Output the (X, Y) coordinate of the center of the cell containing the given text.  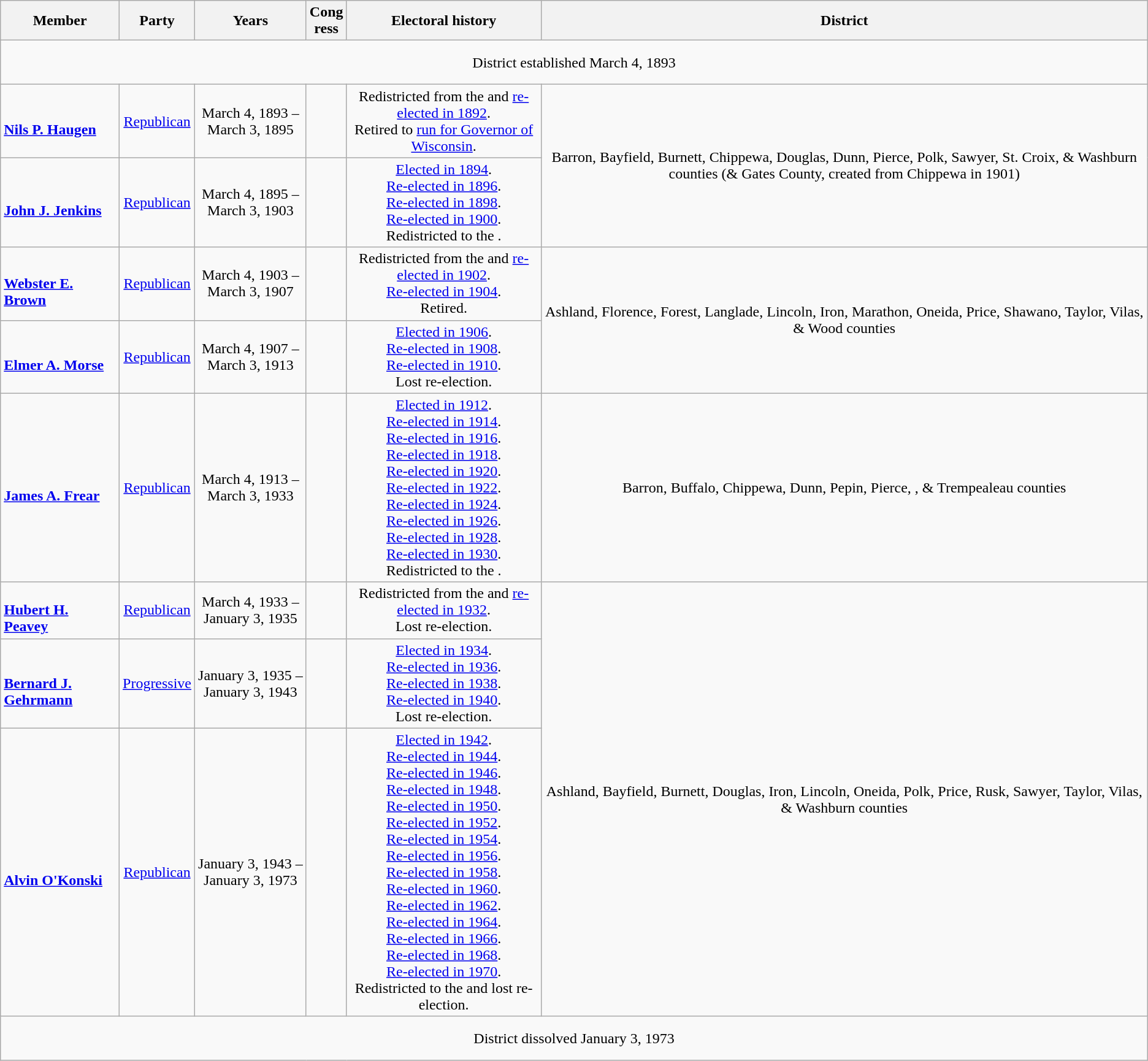
John J. Jenkins (60, 202)
Alvin O'Konski (60, 872)
Barron, Buffalo, Chippewa, Dunn, Pepin, Pierce, , & Trempealeau counties (844, 488)
March 4, 1893 –March 3, 1895 (251, 121)
Bernard J. Gehrmann (60, 683)
Years (251, 21)
Electoral history (444, 21)
Hubert H. Peavey (60, 610)
District (844, 21)
March 4, 1895 –March 3, 1903 (251, 202)
Webster E. Brown (60, 283)
Elected in 1934.Re-elected in 1936.Re-elected in 1938.Re-elected in 1940.Lost re-election. (444, 683)
Elected in 1894.Re-elected in 1896.Re-elected in 1898.Re-elected in 1900.Redistricted to the . (444, 202)
Elmer A. Morse (60, 357)
Progressive (157, 683)
Ashland, Florence, Forest, Langlade, Lincoln, Iron, Marathon, Oneida, Price, Shawano, Taylor, Vilas, & Wood counties (844, 320)
March 4, 1907 –March 3, 1913 (251, 357)
District established March 4, 1893 (574, 63)
March 4, 1903 –March 3, 1907 (251, 283)
Redistricted from the and re-elected in 1892.Retired to run for Governor of Wisconsin. (444, 121)
Congress (326, 21)
Redistricted from the and re-elected in 1902.Re-elected in 1904.Retired. (444, 283)
James A. Frear (60, 488)
January 3, 1943 –January 3, 1973 (251, 872)
March 4, 1913 –March 3, 1933 (251, 488)
Elected in 1906.Re-elected in 1908.Re-elected in 1910.Lost re-election. (444, 357)
Nils P. Haugen (60, 121)
Party (157, 21)
Redistricted from the and re-elected in 1932.Lost re-election. (444, 610)
March 4, 1933 –January 3, 1935 (251, 610)
Ashland, Bayfield, Burnett, Douglas, Iron, Lincoln, Oneida, Polk, Price, Rusk, Sawyer, Taylor, Vilas, & Washburn counties (844, 799)
District dissolved January 3, 1973 (574, 1038)
January 3, 1935 –January 3, 1943 (251, 683)
Member (60, 21)
